Return [x, y] of the center of cell containing provided text 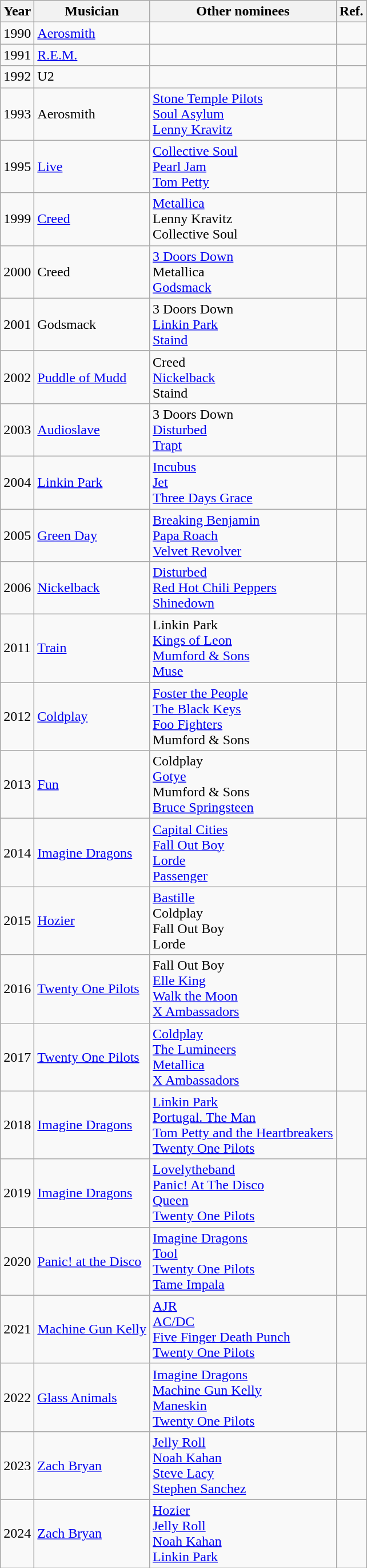
IncubusJetThree Days Grace [242, 482]
1993 [17, 114]
LovelythebandPanic! At The DiscoQueenTwenty One Pilots [242, 1193]
Puddle of Mudd [92, 377]
1992 [17, 77]
ColdplayGotyeMumford & SonsBruce Springsteen [242, 785]
Fall Out BoyElle KingWalk the MoonX Ambassadors [242, 989]
2021 [17, 1329]
2023 [17, 1466]
Coldplay [92, 716]
Panic! at the Disco [92, 1261]
Year [17, 11]
2022 [17, 1397]
2016 [17, 989]
Fun [92, 785]
HozierJelly RollNoah KahanLinkin Park [242, 1533]
1995 [17, 166]
2024 [17, 1533]
U2 [92, 77]
Glass Animals [92, 1397]
Other nominees [242, 11]
Breaking BenjaminPapa RoachVelvet Revolver [242, 535]
Hozier [92, 921]
R.E.M. [92, 55]
2003 [17, 430]
1990 [17, 33]
2004 [17, 482]
Linkin ParkPortugal. The ManTom Petty and the HeartbreakersTwenty One Pilots [242, 1125]
Stone Temple PilotsSoul AsylumLenny Kravitz [242, 114]
BastilleColdplayFall Out BoyLorde [242, 921]
ColdplayThe LumineersMetallicaX Ambassadors [242, 1057]
2014 [17, 852]
Linkin ParkKings of LeonMumford & SonsMuse [242, 649]
2015 [17, 921]
Linkin Park [92, 482]
2006 [17, 588]
AJRAC/DCFive Finger Death PunchTwenty One Pilots [242, 1329]
2005 [17, 535]
2002 [17, 377]
CreedNickelbackStaind [242, 377]
2012 [17, 716]
Live [92, 166]
Godsmack [92, 324]
2001 [17, 324]
3 Doors DownLinkin ParkStaind [242, 324]
2011 [17, 649]
2019 [17, 1193]
Green Day [92, 535]
Machine Gun Kelly [92, 1329]
DisturbedRed Hot Chili PeppersShinedown [242, 588]
Jelly RollNoah KahanSteve LacyStephen Sanchez [242, 1466]
Foster the PeopleThe Black KeysFoo FightersMumford & Sons [242, 716]
2017 [17, 1057]
Imagine DragonsMachine Gun KellyManeskinTwenty One Pilots [242, 1397]
Imagine DragonsToolTwenty One PilotsTame Impala [242, 1261]
2013 [17, 785]
2000 [17, 272]
Ref. [351, 11]
1999 [17, 219]
1991 [17, 55]
Nickelback [92, 588]
Capital CitiesFall Out BoyLordePassenger [242, 852]
Collective SoulPearl JamTom Petty [242, 166]
Musician [92, 11]
Audioslave [92, 430]
2020 [17, 1261]
3 Doors DownMetallicaGodsmack [242, 272]
Train [92, 649]
2018 [17, 1125]
MetallicaLenny KravitzCollective Soul [242, 219]
3 Doors DownDisturbedTrapt [242, 430]
